Capture the cell that displays the provided text and extract its (X, Y) central coordinate. 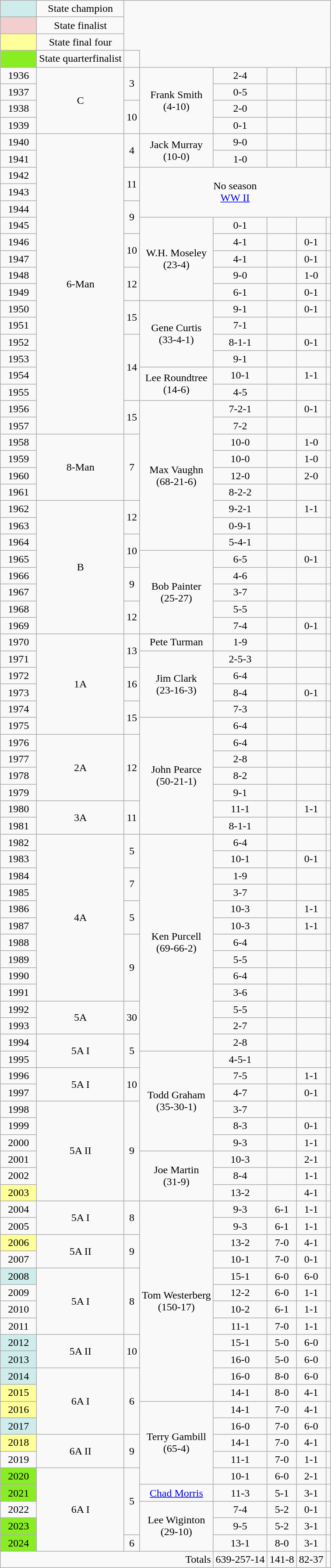
13-1 (240, 1543)
Max Vaughn(68-21-6) (177, 476)
1994 (18, 1043)
2020 (18, 1476)
Chad Morris (177, 1493)
4 (131, 150)
141-8 (282, 1560)
1949 (18, 292)
1937 (18, 92)
2009 (18, 1293)
1953 (18, 359)
8-Man (81, 467)
4-7 (240, 1093)
1957 (18, 425)
Lee Roundtree(14-6) (177, 384)
1981 (18, 826)
9-2-1 (240, 509)
3A (81, 818)
1952 (18, 342)
2A (81, 768)
0-9-1 (240, 526)
John Pearce(50-21-1) (177, 775)
2008 (18, 1276)
1979 (18, 793)
1955 (18, 392)
State champion (81, 9)
1990 (18, 976)
2010 (18, 1310)
1980 (18, 809)
7-1 (240, 326)
1958 (18, 442)
82-37 (311, 1560)
3 (131, 84)
1986 (18, 909)
4-6 (240, 576)
1939 (18, 125)
1969 (18, 626)
1946 (18, 242)
1985 (18, 892)
1995 (18, 1059)
1975 (18, 726)
8-3 (240, 1126)
1941 (18, 159)
2006 (18, 1242)
2004 (18, 1209)
2012 (18, 1343)
2022 (18, 1509)
1983 (18, 859)
5-1 (282, 1493)
14 (131, 367)
Jack Murray(10-0) (177, 150)
1977 (18, 759)
Bob Painter(25-27) (177, 592)
1944 (18, 209)
Frank Smith(4-10) (177, 100)
1950 (18, 309)
2017 (18, 1426)
1942 (18, 175)
0-5 (240, 92)
3-6 (240, 992)
2-7 (240, 1026)
1997 (18, 1093)
5A (81, 1017)
1962 (18, 509)
1965 (18, 559)
State final four (81, 42)
2014 (18, 1376)
Totals (107, 1560)
2-5-3 (240, 659)
1987 (18, 926)
9-5 (240, 1526)
2-4 (240, 75)
1943 (18, 192)
1947 (18, 259)
1973 (18, 692)
1966 (18, 576)
7-3 (240, 709)
6-Man (81, 284)
6A II (81, 1451)
1964 (18, 542)
1945 (18, 226)
2018 (18, 1443)
Tom Westerberg(150-17) (177, 1301)
Jim Clark(23-16-3) (177, 684)
12-0 (240, 475)
2000 (18, 1143)
1989 (18, 959)
C (81, 100)
1948 (18, 276)
2023 (18, 1526)
2003 (18, 1193)
5-4-1 (240, 542)
1988 (18, 942)
1991 (18, 992)
2007 (18, 1259)
1984 (18, 876)
2005 (18, 1226)
Lee Wiginton(29-10) (177, 1526)
B (81, 567)
1993 (18, 1026)
State quarterfinalist (81, 59)
4A (81, 917)
W.H. Moseley(23-4) (177, 259)
1982 (18, 842)
12-2 (240, 1293)
2011 (18, 1326)
1974 (18, 709)
8-2-2 (240, 492)
1960 (18, 475)
2021 (18, 1493)
1967 (18, 592)
2001 (18, 1159)
No seasonWW II (236, 192)
2002 (18, 1176)
2024 (18, 1543)
1970 (18, 642)
1963 (18, 526)
7-2-1 (240, 409)
1999 (18, 1126)
1961 (18, 492)
Terry Gambill(65-4) (177, 1443)
2015 (18, 1393)
10-2 (240, 1310)
2019 (18, 1459)
639-257-14 (240, 1560)
1972 (18, 676)
8-2 (240, 776)
Todd Graham(35-30-1) (177, 1101)
16 (131, 684)
13 (131, 651)
1998 (18, 1109)
2013 (18, 1359)
7-5 (240, 1076)
1936 (18, 75)
1959 (18, 459)
1968 (18, 609)
1A (81, 684)
1978 (18, 776)
1956 (18, 409)
Ken Purcell(69-66-2) (177, 943)
1996 (18, 1076)
1992 (18, 1009)
1971 (18, 659)
State finalist (81, 25)
7-2 (240, 425)
1940 (18, 142)
1938 (18, 109)
Joe Martin(31-9) (177, 1176)
11-3 (240, 1493)
4-5-1 (240, 1059)
4-5 (240, 392)
1951 (18, 326)
Gene Curtis(33-4-1) (177, 334)
6-5 (240, 559)
1976 (18, 743)
30 (131, 1017)
1954 (18, 375)
2016 (18, 1409)
Pete Turman (177, 642)
